From the cell containing the given text, extract its center point as [X, Y] coordinate. 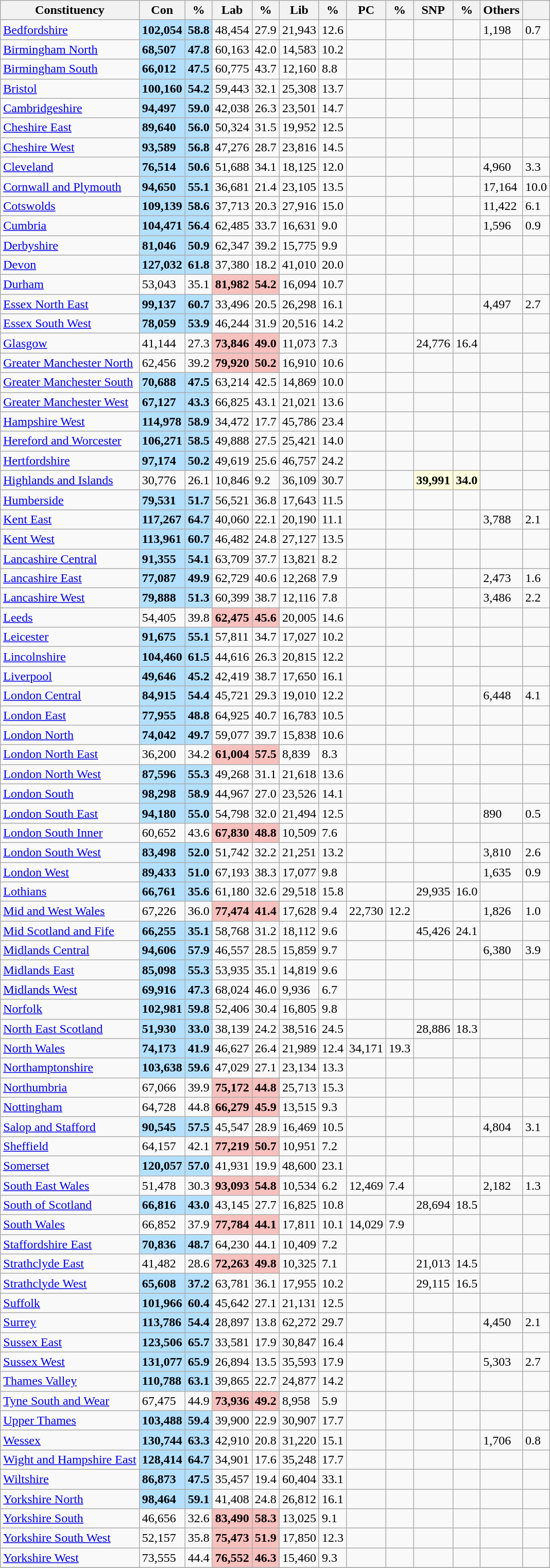
Mid Scotland and Fife [70, 931]
22.7 [266, 1381]
25.6 [266, 461]
44.9 [199, 1401]
Highlands and Islands [70, 480]
42.1 [199, 1146]
Lancashire Central [70, 558]
15,838 [299, 735]
46,656 [162, 1519]
46,482 [232, 539]
5.9 [333, 1401]
Somerset [70, 1166]
1.0 [536, 911]
10.7 [333, 285]
16,825 [299, 1205]
49.9 [199, 578]
65.9 [199, 1362]
2,473 [502, 578]
51.3 [199, 598]
8,958 [299, 1401]
64,925 [232, 715]
41.9 [199, 1048]
78,059 [162, 324]
45.6 [266, 618]
39.7 [266, 735]
25,713 [299, 1087]
30.7 [333, 480]
39,991 [434, 480]
64,230 [232, 1244]
68,507 [162, 49]
Lab [232, 10]
Northumbria [70, 1087]
58.8 [199, 30]
North East Scotland [70, 1029]
113,786 [162, 1323]
15,460 [299, 1558]
15.8 [333, 892]
15,775 [299, 245]
12,268 [299, 578]
74,173 [162, 1048]
Lancashire East [70, 578]
15.0 [333, 206]
1,198 [502, 30]
28,886 [434, 1029]
43,145 [232, 1205]
55.0 [199, 813]
10,325 [299, 1264]
1,706 [502, 1440]
49.8 [266, 1264]
13.7 [333, 89]
4,497 [502, 304]
45,642 [232, 1303]
67,066 [162, 1087]
72,263 [232, 1264]
94,650 [162, 186]
17,955 [299, 1283]
Greater Manchester South [70, 382]
10,534 [299, 1185]
56.0 [199, 128]
7.6 [333, 833]
36.1 [266, 1283]
Devon [70, 265]
22.9 [266, 1420]
53.9 [199, 324]
93,093 [232, 1185]
21,131 [299, 1303]
10.1 [333, 1225]
50.7 [266, 1146]
87,596 [162, 774]
56.4 [199, 225]
83,490 [232, 1519]
26.1 [199, 480]
Salop and Stafford [70, 1126]
20,005 [299, 618]
59.4 [199, 1420]
Lothians [70, 892]
65.7 [199, 1342]
24,776 [434, 343]
66,825 [232, 402]
4,804 [502, 1126]
67,830 [232, 833]
64,728 [162, 1107]
London North West [70, 774]
36,109 [299, 480]
7.4 [400, 1185]
30,847 [299, 1342]
23,134 [299, 1068]
79,920 [232, 363]
114,978 [162, 421]
42.5 [266, 382]
64,157 [162, 1146]
51,930 [162, 1029]
33.0 [199, 1029]
43.0 [199, 1205]
31.2 [266, 931]
27.5 [266, 441]
42,419 [232, 676]
46,244 [232, 324]
31,220 [299, 1440]
Nottingham [70, 1107]
20.3 [266, 206]
Staffordshire East [70, 1244]
Lib [299, 10]
10,409 [299, 1244]
57.0 [199, 1166]
20.0 [333, 265]
9.2 [266, 480]
70,688 [162, 382]
54.1 [199, 558]
12,116 [299, 598]
51,742 [232, 852]
65,608 [162, 1283]
29.7 [333, 1323]
2.6 [536, 852]
37.2 [199, 1283]
Lincolnshire [70, 657]
36.0 [199, 911]
23,526 [299, 794]
35,457 [232, 1479]
Midlands Central [70, 950]
46,627 [232, 1048]
3.9 [536, 950]
10,509 [299, 833]
51.0 [199, 872]
45,786 [299, 421]
Liverpool [70, 676]
89,433 [162, 872]
81,046 [162, 245]
23,501 [299, 108]
41,931 [232, 1166]
63,214 [232, 382]
44,616 [232, 657]
10.8 [333, 1205]
29,518 [299, 892]
98,464 [162, 1499]
26,894 [232, 1362]
58.3 [266, 1519]
37.7 [266, 558]
Constituency [70, 10]
25,421 [299, 441]
19.9 [266, 1166]
34.7 [266, 637]
90,545 [162, 1126]
128,414 [162, 1459]
19,010 [299, 696]
36.8 [266, 500]
59,077 [232, 735]
Thames Valley [70, 1381]
8.3 [333, 754]
Kent East [70, 519]
131,077 [162, 1362]
33,581 [232, 1342]
17,164 [502, 186]
89,640 [162, 128]
Cleveland [70, 167]
94,497 [162, 108]
37,380 [232, 265]
28.6 [199, 1264]
Kent West [70, 539]
34,901 [232, 1459]
12,160 [299, 69]
41,010 [299, 265]
32.2 [266, 852]
20.8 [266, 1440]
86,873 [162, 1479]
14.7 [333, 108]
South Wales [70, 1225]
16,805 [299, 1009]
102,054 [162, 30]
34.0 [467, 480]
51,688 [232, 167]
1,635 [502, 872]
38,516 [299, 1029]
9.9 [333, 245]
16,469 [299, 1126]
Con [162, 10]
50,324 [232, 128]
46,557 [232, 950]
9.1 [333, 1519]
35,593 [299, 1362]
73,936 [232, 1401]
43.6 [199, 833]
59.1 [199, 1499]
23,816 [299, 147]
21,021 [299, 402]
12.6 [333, 30]
Others [502, 10]
London West [70, 872]
43.1 [266, 402]
21.4 [266, 186]
81,982 [232, 285]
44,967 [232, 794]
Hereford and Worcester [70, 441]
17,077 [299, 872]
91,675 [162, 637]
18,125 [299, 167]
Bristol [70, 89]
8.8 [333, 69]
27.0 [266, 794]
14,583 [299, 49]
102,981 [162, 1009]
London South West [70, 852]
77,087 [162, 578]
0.7 [536, 30]
16,783 [299, 715]
76,514 [162, 167]
101,966 [162, 1303]
31.1 [266, 774]
45,721 [232, 696]
19.4 [266, 1479]
8,839 [299, 754]
9.7 [333, 950]
66,255 [162, 931]
PC [366, 10]
Wessex [70, 1440]
19.3 [400, 1048]
70,836 [162, 1244]
130,744 [162, 1440]
2.2 [536, 598]
Surrey [70, 1323]
Cheshire East [70, 128]
53,935 [232, 970]
13,515 [299, 1107]
113,961 [162, 539]
Birmingham North [70, 49]
41.4 [266, 911]
6,380 [502, 950]
10,846 [232, 480]
6.2 [333, 1185]
1.3 [536, 1185]
50.9 [199, 245]
36,681 [232, 186]
120,057 [162, 1166]
Cornwall and Plymouth [70, 186]
6.1 [536, 206]
14.0 [333, 441]
62,456 [162, 363]
37,713 [232, 206]
9.4 [333, 911]
16,094 [299, 285]
28,897 [232, 1323]
24,877 [299, 1381]
85,098 [162, 970]
117,267 [162, 519]
Cheshire West [70, 147]
14,869 [299, 382]
40.6 [266, 578]
Northamptonshire [70, 1068]
6.7 [333, 990]
61,004 [232, 754]
13.8 [266, 1323]
46.0 [266, 990]
39,900 [232, 1420]
63,781 [232, 1283]
Sheffield [70, 1146]
106,271 [162, 441]
52,157 [162, 1538]
37.9 [199, 1225]
60,399 [232, 598]
6,448 [502, 696]
83,498 [162, 852]
Yorkshire North [70, 1499]
24.5 [333, 1029]
84,915 [162, 696]
Strathclyde East [70, 1264]
28.9 [266, 1126]
Bedfordshire [70, 30]
60,775 [232, 69]
58,768 [232, 931]
Cotswolds [70, 206]
Cumbria [70, 225]
28,694 [434, 1205]
Derbyshire [70, 245]
North Wales [70, 1048]
11.1 [333, 519]
41,482 [162, 1264]
99,137 [162, 304]
62,475 [232, 618]
20.5 [266, 304]
Yorkshire South West [70, 1538]
104,471 [162, 225]
Leicester [70, 637]
51.7 [199, 500]
57,811 [232, 637]
45,426 [434, 931]
63.3 [199, 1440]
42,038 [232, 108]
Yorkshire South [70, 1519]
Norfolk [70, 1009]
33.1 [333, 1479]
27,127 [299, 539]
3,788 [502, 519]
46.3 [266, 1558]
17,628 [299, 911]
59,443 [232, 89]
66,012 [162, 69]
27.9 [266, 30]
57.9 [199, 950]
56.8 [199, 147]
28.7 [266, 147]
38.3 [266, 872]
61.8 [199, 265]
London East [70, 715]
54.8 [266, 1185]
4,960 [502, 167]
0.5 [536, 813]
Hertfordshire [70, 461]
34,472 [232, 421]
33,496 [232, 304]
77,784 [232, 1225]
49.7 [199, 735]
21,013 [434, 1264]
21,494 [299, 813]
14.6 [333, 618]
123,506 [162, 1342]
15.3 [333, 1087]
49.2 [266, 1401]
35.6 [199, 892]
59.6 [199, 1068]
34.2 [199, 754]
Lancashire West [70, 598]
61.5 [199, 657]
Upper Thames [70, 1420]
South East Wales [70, 1185]
21,943 [299, 30]
23,105 [299, 186]
South of Scotland [70, 1205]
7.3 [333, 343]
73,846 [232, 343]
Glasgow [70, 343]
Suffolk [70, 1303]
Yorkshire West [70, 1558]
Durham [70, 285]
27.3 [199, 343]
20,190 [299, 519]
9.0 [333, 225]
24.1 [467, 931]
22,730 [366, 911]
62,729 [232, 578]
77,474 [232, 911]
8.2 [333, 558]
98,298 [162, 794]
45.2 [199, 676]
48.7 [199, 1244]
Midlands East [70, 970]
18.3 [467, 1029]
12.4 [333, 1048]
53,043 [162, 285]
45.9 [266, 1107]
16.5 [467, 1283]
14,819 [299, 970]
3.1 [536, 1126]
5,303 [502, 1362]
77,219 [232, 1146]
7.8 [333, 598]
11.5 [333, 500]
3,810 [502, 852]
17.6 [266, 1459]
Strathclyde West [70, 1283]
58.6 [199, 206]
33.7 [266, 225]
3,486 [502, 598]
London South East [70, 813]
60,404 [299, 1479]
29,115 [434, 1283]
29,935 [434, 892]
49,888 [232, 441]
60,652 [162, 833]
67,226 [162, 911]
0.8 [536, 1440]
16.0 [467, 892]
62,347 [232, 245]
14,029 [366, 1225]
London South [70, 794]
12,469 [366, 1185]
23.1 [333, 1166]
47,276 [232, 147]
66,852 [162, 1225]
32.0 [266, 813]
39.9 [199, 1087]
79,888 [162, 598]
11,422 [502, 206]
12.0 [333, 167]
60,163 [232, 49]
Sussex East [70, 1342]
20,516 [299, 324]
97,174 [162, 461]
17,811 [299, 1225]
Wiltshire [70, 1479]
13,821 [299, 558]
60.4 [199, 1303]
68,024 [232, 990]
21,989 [299, 1048]
18.2 [266, 265]
40.7 [266, 715]
49.0 [266, 343]
Tyne South and Wear [70, 1401]
29.3 [266, 696]
34.1 [266, 167]
Sussex West [70, 1362]
52,406 [232, 1009]
47.3 [199, 990]
91,355 [162, 558]
7.1 [333, 1264]
16,631 [299, 225]
66,816 [162, 1205]
61,180 [232, 892]
26,812 [299, 1499]
1,826 [502, 911]
67,475 [162, 1401]
30.3 [199, 1185]
13.3 [333, 1068]
54,405 [162, 618]
13.2 [333, 852]
30.4 [266, 1009]
25,308 [299, 89]
79,531 [162, 500]
28.5 [266, 950]
48,600 [299, 1166]
27.7 [266, 1205]
Humberside [70, 500]
47,029 [232, 1068]
London North [70, 735]
Mid and West Wales [70, 911]
74,042 [162, 735]
38,139 [232, 1029]
35,248 [299, 1459]
62,485 [232, 225]
SNP [434, 10]
4.1 [536, 696]
67,193 [232, 872]
9,936 [299, 990]
21,618 [299, 774]
10,951 [299, 1146]
12.3 [333, 1538]
4,450 [502, 1323]
36,200 [162, 754]
67,127 [162, 402]
41,408 [232, 1499]
15,859 [299, 950]
34,171 [366, 1048]
46,757 [299, 461]
17,850 [299, 1538]
30,907 [299, 1420]
17,650 [299, 676]
42.0 [266, 49]
110,788 [162, 1381]
21,251 [299, 852]
22.1 [266, 519]
47.8 [199, 49]
127,032 [162, 265]
890 [502, 813]
75,473 [232, 1538]
44.4 [199, 1558]
30,776 [162, 480]
2,182 [502, 1185]
109,139 [162, 206]
Leeds [70, 618]
54,798 [232, 813]
103,488 [162, 1420]
41,144 [162, 343]
20,815 [299, 657]
26.4 [266, 1048]
13,025 [299, 1519]
14.1 [333, 794]
93,589 [162, 147]
Cambridgeshire [70, 108]
London South Inner [70, 833]
Birmingham South [70, 69]
11,073 [299, 343]
17,643 [299, 500]
39.8 [199, 618]
76,552 [232, 1558]
London Central [70, 696]
51,478 [162, 1185]
Greater Manchester West [70, 402]
94,606 [162, 950]
103,638 [162, 1068]
58.5 [199, 441]
15.1 [333, 1440]
63,709 [232, 558]
49,646 [162, 676]
31.5 [266, 128]
48,454 [232, 30]
18,112 [299, 931]
26,298 [299, 304]
63.1 [199, 1381]
39,865 [232, 1381]
69,916 [162, 990]
43.7 [266, 69]
49,268 [232, 774]
66,279 [232, 1107]
104,460 [162, 657]
94,180 [162, 813]
40,060 [232, 519]
100,160 [162, 89]
Hampshire West [70, 421]
17,027 [299, 637]
1.6 [536, 578]
49,619 [232, 461]
London North East [70, 754]
51.9 [266, 1538]
27,916 [299, 206]
35.8 [199, 1538]
23.4 [333, 421]
43.3 [199, 402]
31.9 [266, 324]
56,521 [232, 500]
19,952 [299, 128]
59.8 [199, 1009]
42,910 [232, 1440]
Midlands West [70, 990]
77,955 [162, 715]
18.5 [467, 1205]
66,761 [162, 892]
62,272 [299, 1323]
59.0 [199, 108]
52.0 [199, 852]
Wight and Hampshire East [70, 1459]
16,910 [299, 363]
Essex South West [70, 324]
32.1 [266, 89]
50.6 [199, 167]
45,547 [232, 1126]
75,172 [232, 1087]
1,596 [502, 225]
73,555 [162, 1558]
Essex North East [70, 304]
3.3 [536, 167]
Greater Manchester North [70, 363]
